Return (x, y) of the center of cell containing provided text 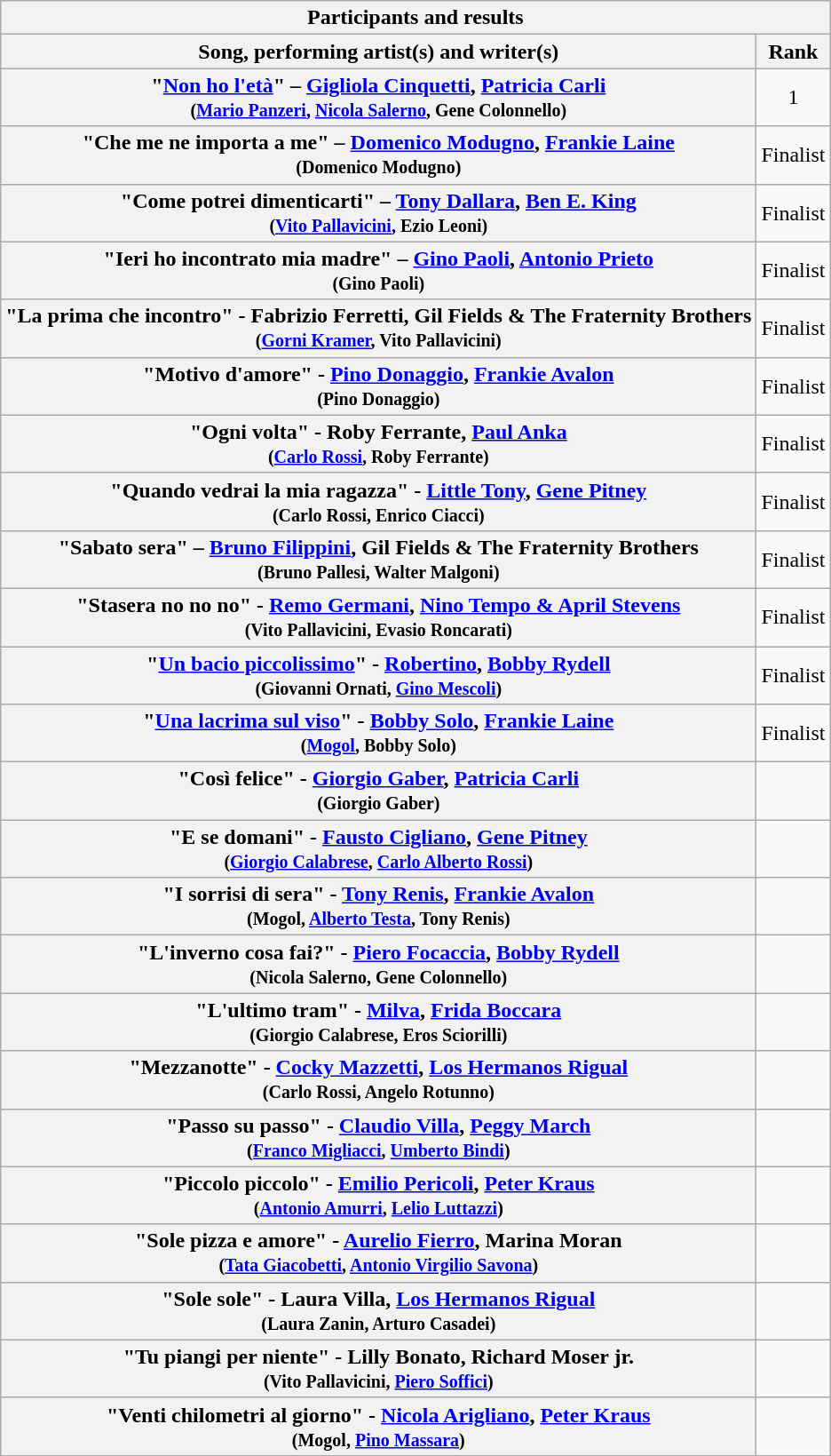
"Tu piangi per niente" - Lilly Bonato, Richard Moser jr. (Vito Pallavicini, Piero Soffici) (378, 1368)
"Motivo d'amore" - Pino Donaggio, Frankie Avalon (Pino Donaggio) (378, 386)
"Sole pizza e amore" - Aurelio Fierro, Marina Moran (Tata Giacobetti, Antonio Virgilio Savona) (378, 1253)
"Che me ne importa a me" – Domenico Modugno, Frankie Laine (Domenico Modugno) (378, 155)
"Così felice" - Giorgio Gaber, Patricia Carli (Giorgio Gaber) (378, 791)
"L'ultimo tram" - Milva, Frida Boccara (Giorgio Calabrese, Eros Sciorilli) (378, 1022)
"L'inverno cosa fai?" - Piero Focaccia, Bobby Rydell (Nicola Salerno, Gene Colonnello) (378, 965)
Rank (794, 52)
"Passo su passo" - Claudio Villa, Peggy March (Franco Migliacci, Umberto Bindi) (378, 1137)
"Venti chilometri al giorno" - Nicola Arigliano, Peter Kraus (Mogol, Pino Massara) (378, 1427)
"E se domani" - Fausto Cigliano, Gene Pitney (Giorgio Calabrese, Carlo Alberto Rossi) (378, 849)
"Ogni volta" - Roby Ferrante, Paul Anka (Carlo Rossi, Roby Ferrante) (378, 444)
"Stasera no no no" - Remo Germani, Nino Tempo & April Stevens (Vito Pallavicini, Evasio Roncarati) (378, 617)
Participants and results (415, 18)
"Piccolo piccolo" - Emilio Pericoli, Peter Kraus (Antonio Amurri, Lelio Luttazzi) (378, 1196)
"Come potrei dimenticarti" – Tony Dallara, Ben E. King (Vito Pallavicini, Ezio Leoni) (378, 213)
"Quando vedrai la mia ragazza" - Little Tony, Gene Pitney (Carlo Rossi, Enrico Ciacci) (378, 501)
Song, performing artist(s) and writer(s) (378, 52)
"Sole sole" - Laura Villa, Los Hermanos Rigual (Laura Zanin, Arturo Casadei) (378, 1311)
"I sorrisi di sera" - Tony Renis, Frankie Avalon (Mogol, Alberto Testa, Tony Renis) (378, 906)
"Un bacio piccolissimo" - Robertino, Bobby Rydell (Giovanni Ornati, Gino Mescoli) (378, 675)
"Non ho l'età" – Gigliola Cinquetti, Patricia Carli (Mario Panzeri, Nicola Salerno, Gene Colonnello) (378, 98)
"Una lacrima sul viso" - Bobby Solo, Frankie Laine (Mogol, Bobby Solo) (378, 734)
"La prima che incontro" - Fabrizio Ferretti, Gil Fields & The Fraternity Brothers (Gorni Kramer, Vito Pallavicini) (378, 329)
"Sabato sera" – Bruno Filippini, Gil Fields & The Fraternity Brothers (Bruno Pallesi, Walter Malgoni) (378, 560)
"Mezzanotte" - Cocky Mazzetti, Los Hermanos Rigual (Carlo Rossi, Angelo Rotunno) (378, 1080)
"Ieri ho incontrato mia madre" – Gino Paoli, Antonio Prieto (Gino Paoli) (378, 270)
1 (794, 98)
